Scan for the cell matching the given text and deliver its [X, Y] coordinate at center. 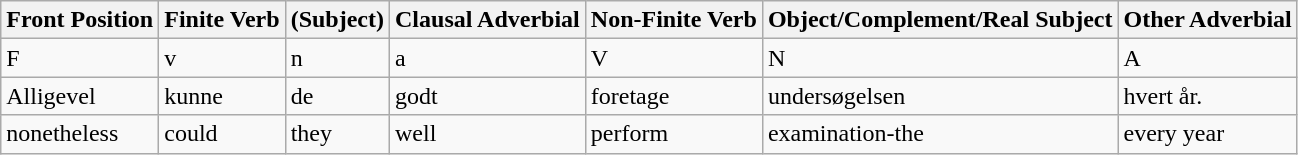
a [488, 58]
foretage [674, 96]
Clausal Adverbial [488, 20]
de [337, 96]
Finite Verb [222, 20]
nonetheless [80, 134]
well [488, 134]
hvert år. [1208, 96]
N [940, 58]
n [337, 58]
every year [1208, 134]
F [80, 58]
undersøgelsen [940, 96]
Object/Complement/Real Subject [940, 20]
kunne [222, 96]
Front Position [80, 20]
(Subject) [337, 20]
A [1208, 58]
godt [488, 96]
examination-the [940, 134]
could [222, 134]
Other Adverbial [1208, 20]
perform [674, 134]
they [337, 134]
Alligevel [80, 96]
Non-Finite Verb [674, 20]
v [222, 58]
V [674, 58]
